Capture the cell that displays the provided text and extract its [x, y] central coordinate. 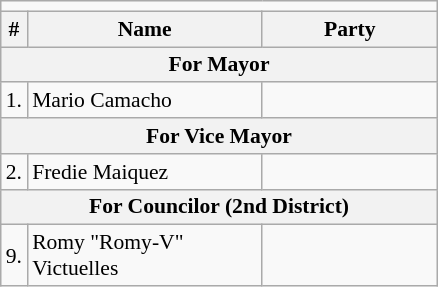
For Mayor [220, 65]
For Vice Mayor [220, 136]
Fredie Maiquez [144, 172]
2. [14, 172]
1. [14, 101]
Mario Camacho [144, 101]
9. [14, 256]
Name [144, 29]
Party [350, 29]
Romy "Romy-V" Victuelles [144, 256]
For Councilor (2nd District) [220, 207]
# [14, 29]
